Return the [X, Y] coordinate for the center point of the cell that contains the specified text.  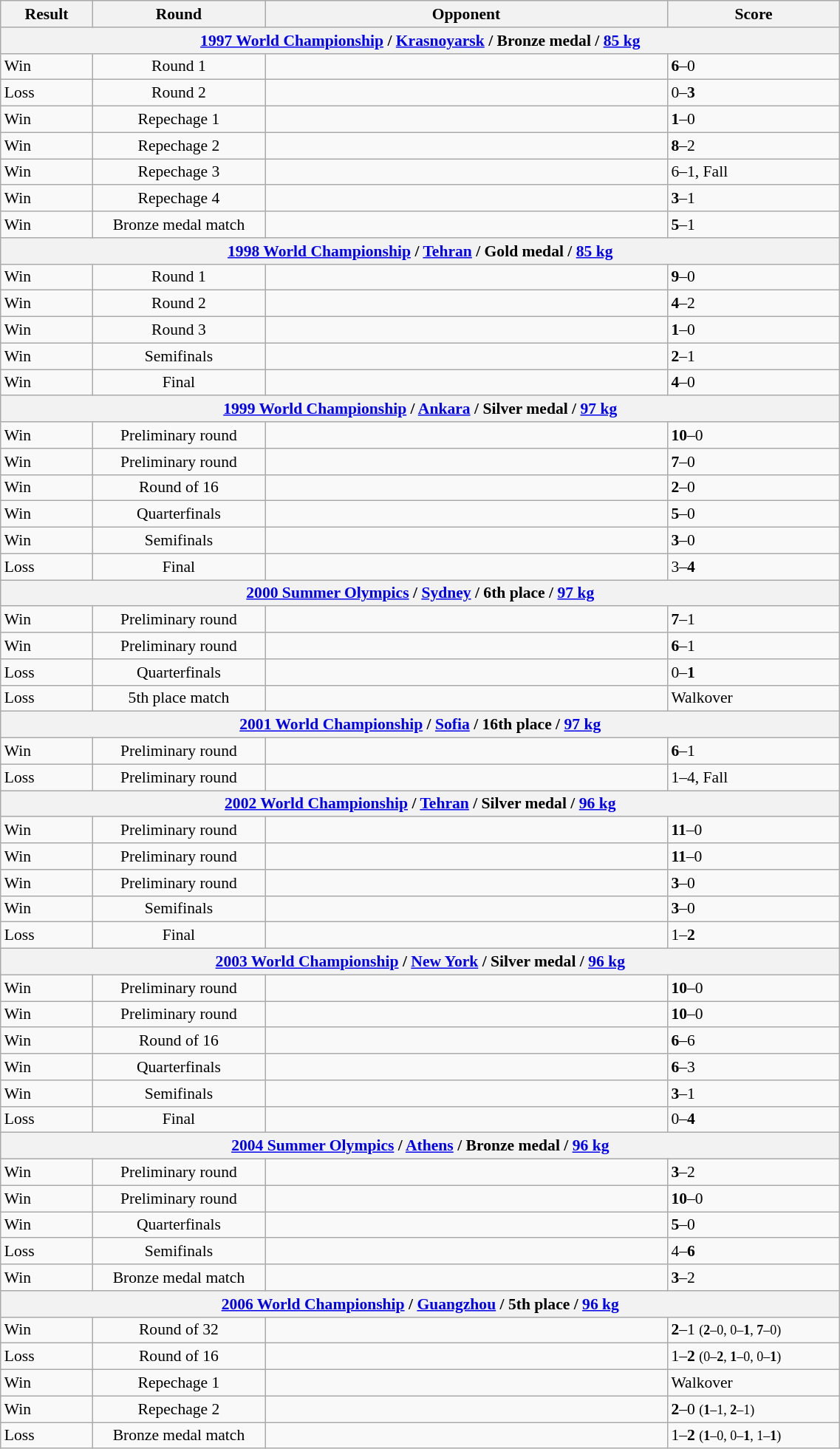
1997 World Championship / Krasnoyarsk / Bronze medal / 85 kg [420, 41]
1999 World Championship / Ankara / Silver medal / 97 kg [420, 409]
2–1 (2–0, 0–1, 7–0) [754, 1330]
Opponent [467, 14]
6–6 [754, 1041]
4–6 [754, 1252]
5–1 [754, 225]
2002 World Championship / Tehran / Silver medal / 96 kg [420, 804]
2–0 [754, 488]
5th place match [179, 698]
9–0 [754, 277]
6–0 [754, 67]
4–0 [754, 383]
Round of 32 [179, 1330]
1–2 (0–2, 1–0, 0–1) [754, 1357]
6–3 [754, 1067]
Round [179, 14]
2000 Summer Olympics / Sydney / 6th place / 97 kg [420, 593]
7–0 [754, 462]
1–4, Fall [754, 777]
0–1 [754, 672]
1998 World Championship / Tehran / Gold medal / 85 kg [420, 251]
2004 Summer Olympics / Athens / Bronze medal / 96 kg [420, 1146]
Result [47, 14]
2–0 (1–1, 2–1) [754, 1409]
Score [754, 14]
1–2 (1–0, 0–1, 1–1) [754, 1436]
2003 World Championship / New York / Silver medal / 96 kg [420, 962]
6–1, Fall [754, 172]
8–2 [754, 146]
2001 World Championship / Sofia / 16th place / 97 kg [420, 725]
0–3 [754, 93]
4–2 [754, 304]
1–2 [754, 935]
7–1 [754, 620]
Round 3 [179, 330]
Repechage 4 [179, 199]
0–4 [754, 1119]
2006 World Championship / Guangzhou / 5th place / 96 kg [420, 1304]
3–4 [754, 567]
Repechage 3 [179, 172]
2–1 [754, 356]
